Output the (X, Y) coordinate of the center of the cell containing the given text.  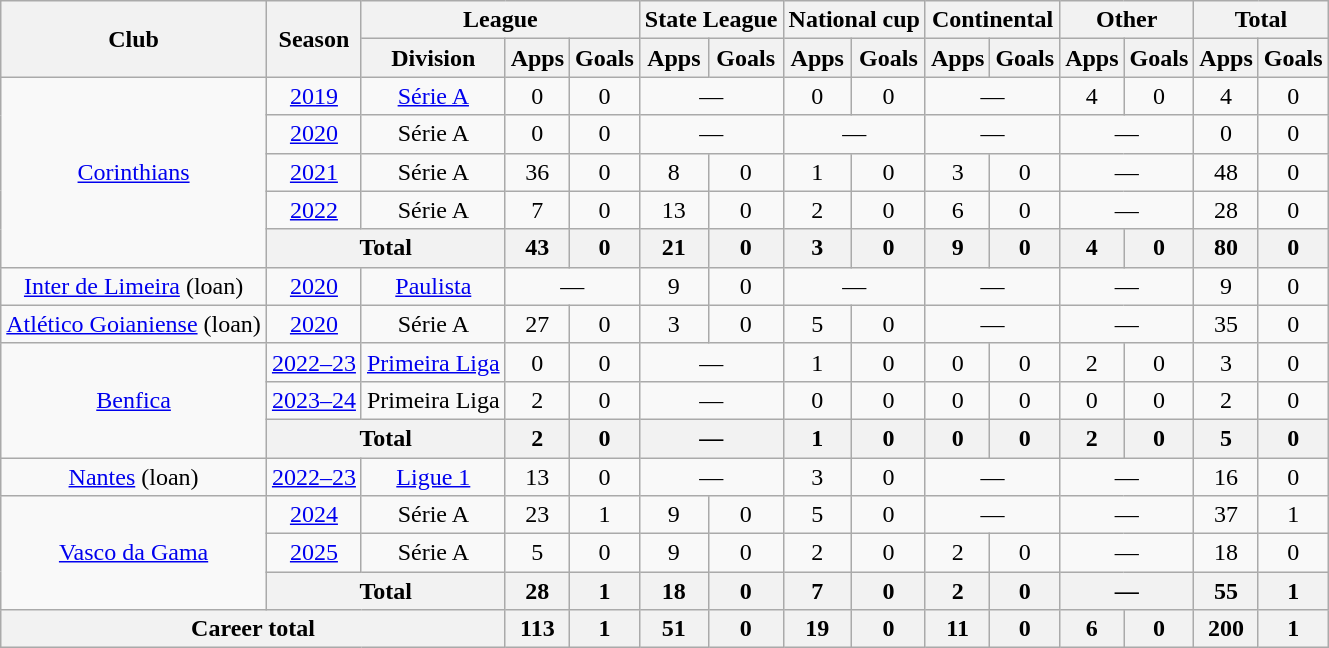
2025 (314, 553)
43 (537, 248)
Atlético Goianiense (loan) (134, 324)
2019 (314, 96)
Paulista (433, 286)
Club (134, 39)
8 (674, 172)
2021 (314, 172)
Continental (992, 20)
Corinthians (134, 172)
35 (1226, 324)
23 (537, 515)
113 (537, 629)
11 (957, 629)
19 (817, 629)
Season (314, 39)
80 (1226, 248)
National cup (854, 20)
Division (433, 58)
2023–24 (314, 400)
Inter de Limeira (loan) (134, 286)
State League (711, 20)
21 (674, 248)
16 (1226, 477)
51 (674, 629)
48 (1226, 172)
Vasco da Gama (134, 553)
27 (537, 324)
2024 (314, 515)
36 (537, 172)
Ligue 1 (433, 477)
200 (1226, 629)
Other (1127, 20)
55 (1226, 591)
37 (1226, 515)
Career total (253, 629)
Benfica (134, 400)
League (500, 20)
Nantes (loan) (134, 477)
2022 (314, 210)
